Provide the [x, y] coordinate of the cell's center where the given text is located.  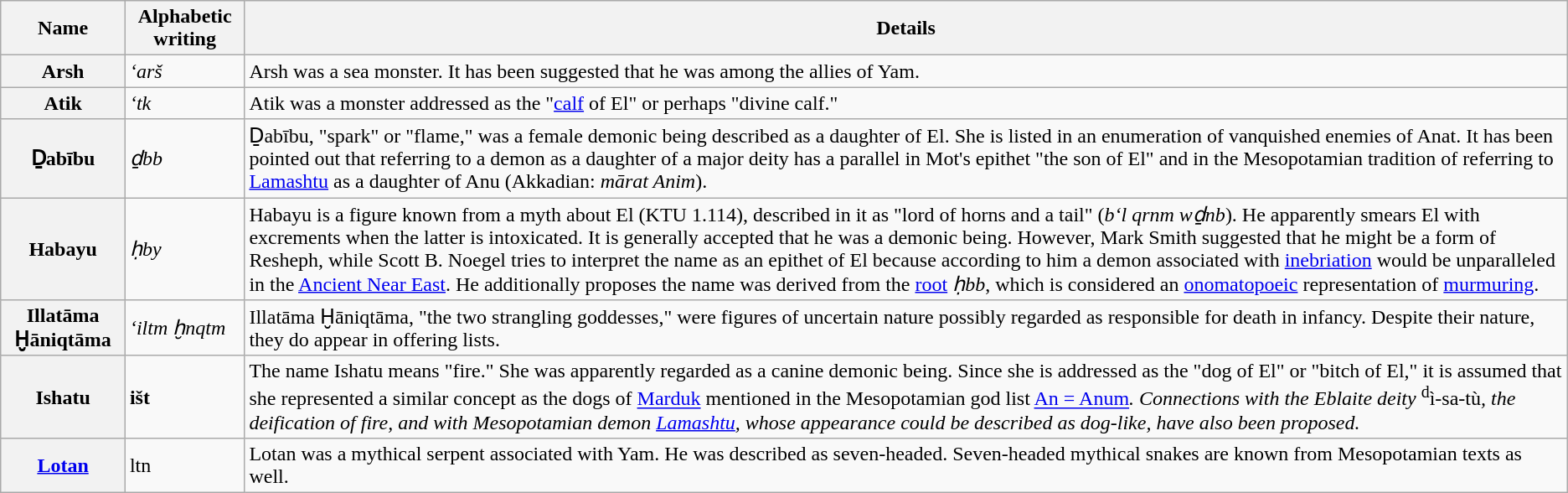
Alphabetic writing [184, 29]
Atik [64, 103]
išt [184, 397]
Ḏabību [64, 158]
ltn [184, 466]
Name [64, 29]
Atik was a monster addressed as the "calf of El" or perhaps "divine calf." [906, 103]
ḏbb [184, 158]
‘iltm ḫnqtm [184, 329]
Illatāma Ḫāniqtāma [64, 329]
Arsh [64, 71]
Lotan [64, 466]
Details [906, 29]
Arsh was a sea monster. It has been suggested that he was among the allies of Yam. [906, 71]
Habayu [64, 249]
‘tk [184, 103]
‘arš [184, 71]
ḥby [184, 249]
Ishatu [64, 397]
